Provide the [X, Y] coordinate of the cell's center where the given text is located.  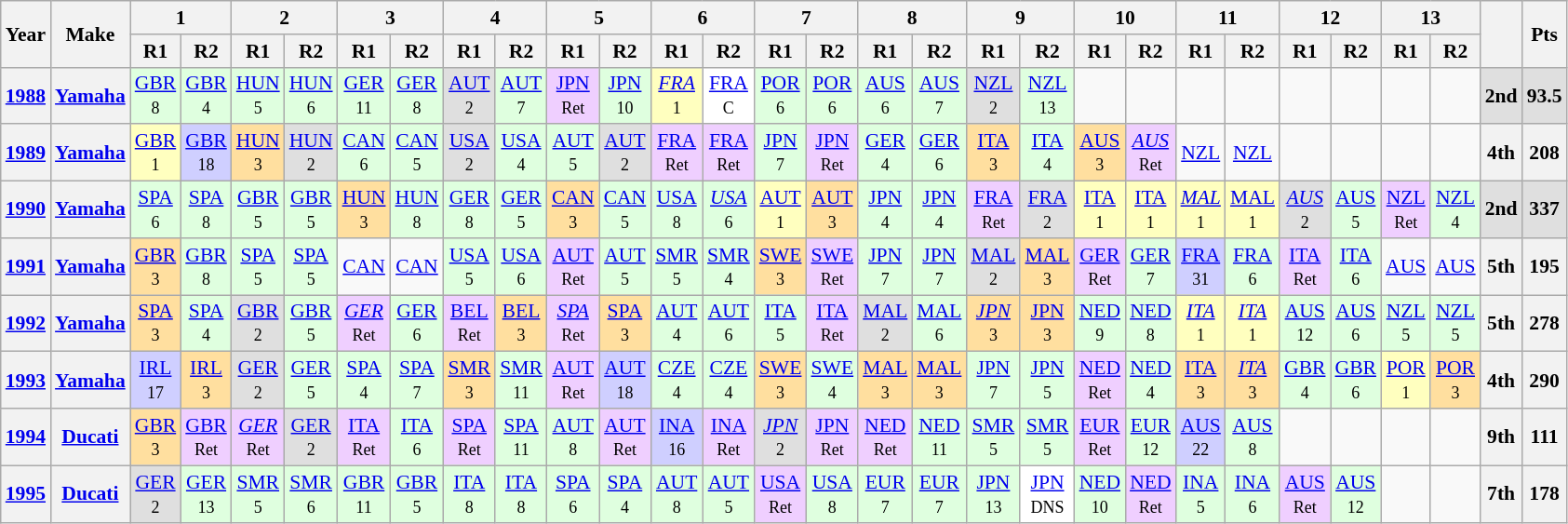
FRA2 [1047, 210]
JPN2 [781, 437]
1988 [26, 95]
AUS8 [1253, 437]
AUS7 [939, 95]
1990 [26, 210]
CAN3 [573, 210]
AUT4 [677, 324]
AUS2 [1305, 210]
HUN6 [311, 95]
93.5 [1545, 95]
AUT3 [832, 210]
GER13 [207, 493]
Pts [1545, 34]
FRA31 [1200, 266]
NZL13 [1047, 95]
Year [26, 34]
NZL2 [993, 95]
EUR12 [1150, 437]
AUS5 [1357, 210]
POR3 [1455, 380]
AUS22 [1200, 437]
1 [181, 18]
13 [1431, 18]
111 [1545, 437]
1994 [26, 437]
GBR18 [207, 153]
5 [599, 18]
GBR1 [156, 153]
CAN6 [365, 153]
1993 [26, 380]
ITA5 [781, 324]
4 [495, 18]
7th [1502, 493]
6 [702, 18]
NED11 [939, 437]
9 [1020, 18]
SWERet [832, 266]
USA5 [469, 266]
NED4 [1150, 380]
11 [1228, 18]
NED10 [1100, 493]
ITA4 [1047, 153]
INA16 [677, 437]
SWE4 [832, 380]
8 [912, 18]
1991 [26, 266]
AUT7 [521, 95]
IRL17 [156, 380]
JPN13 [993, 493]
MAL6 [939, 324]
BEL3 [521, 324]
FRAC [729, 95]
SMR11 [521, 380]
10 [1126, 18]
AUT1 [781, 210]
SMR6 [311, 493]
290 [1545, 380]
337 [1545, 210]
GER11 [365, 95]
FRA1 [677, 95]
HUN2 [311, 153]
AUT18 [625, 380]
AUS3 [1100, 153]
NED9 [1100, 324]
INARet [729, 437]
GER7 [1150, 266]
Make [90, 34]
GBR2 [259, 324]
AUT6 [729, 324]
INA6 [1253, 493]
JPN10 [625, 95]
SPA7 [417, 380]
1995 [26, 493]
NZL4 [1455, 210]
FRA6 [1253, 266]
JPN5 [1047, 380]
HUN5 [259, 95]
178 [1545, 493]
GBR6 [1357, 380]
POR1 [1405, 380]
SPA8 [207, 210]
SPA11 [521, 437]
278 [1545, 324]
NED8 [1150, 324]
USA2 [469, 153]
HUN8 [417, 210]
GER4 [885, 153]
3 [391, 18]
1992 [26, 324]
JPNDNS [1047, 493]
EURRet [1100, 437]
SMR4 [729, 266]
7 [806, 18]
12 [1331, 18]
INA5 [1200, 493]
1989 [26, 153]
BELRet [469, 324]
NZLRet [1405, 210]
2 [285, 18]
SMR3 [469, 380]
GBR11 [365, 493]
195 [1545, 266]
208 [1545, 153]
USA4 [521, 153]
USARet [781, 493]
9th [1502, 437]
IRL3 [207, 380]
GBRRet [207, 437]
